Detect which cell encompasses the target text, then output its (X, Y) center coordinate. 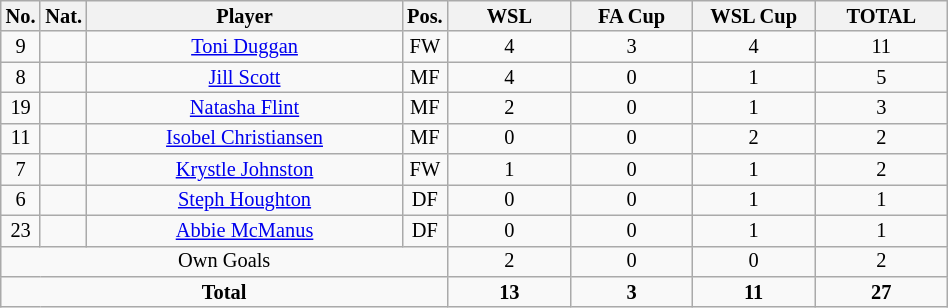
Jill Scott (244, 78)
TOTAL (881, 16)
6 (21, 200)
Natasha Flint (244, 108)
Abbie McManus (244, 230)
27 (881, 292)
7 (21, 170)
No. (21, 16)
8 (21, 78)
Steph Houghton (244, 200)
Own Goals (224, 262)
13 (510, 292)
WSL (510, 16)
23 (21, 230)
Pos. (424, 16)
FA Cup (632, 16)
9 (21, 46)
5 (881, 78)
WSL Cup (754, 16)
Toni Duggan (244, 46)
Total (224, 292)
19 (21, 108)
Isobel Christiansen (244, 138)
Player (244, 16)
Nat. (63, 16)
Krystle Johnston (244, 170)
